Search for the cell housing the specified text and yield its (x, y) center coordinate. 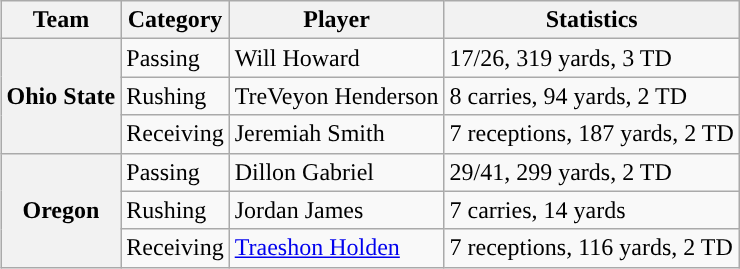
Statistics (592, 20)
TreVeyon Henderson (336, 96)
Ohio State (61, 96)
7 carries, 14 yards (592, 210)
29/41, 299 yards, 2 TD (592, 172)
7 receptions, 187 yards, 2 TD (592, 134)
Jeremiah Smith (336, 134)
8 carries, 94 yards, 2 TD (592, 96)
Category (175, 20)
Dillon Gabriel (336, 172)
Will Howard (336, 58)
Oregon (61, 210)
Jordan James (336, 210)
Player (336, 20)
7 receptions, 116 yards, 2 TD (592, 248)
Traeshon Holden (336, 248)
17/26, 319 yards, 3 TD (592, 58)
Team (61, 20)
